Extract the (X, Y) coordinate from the center of the cell holding the provided text.  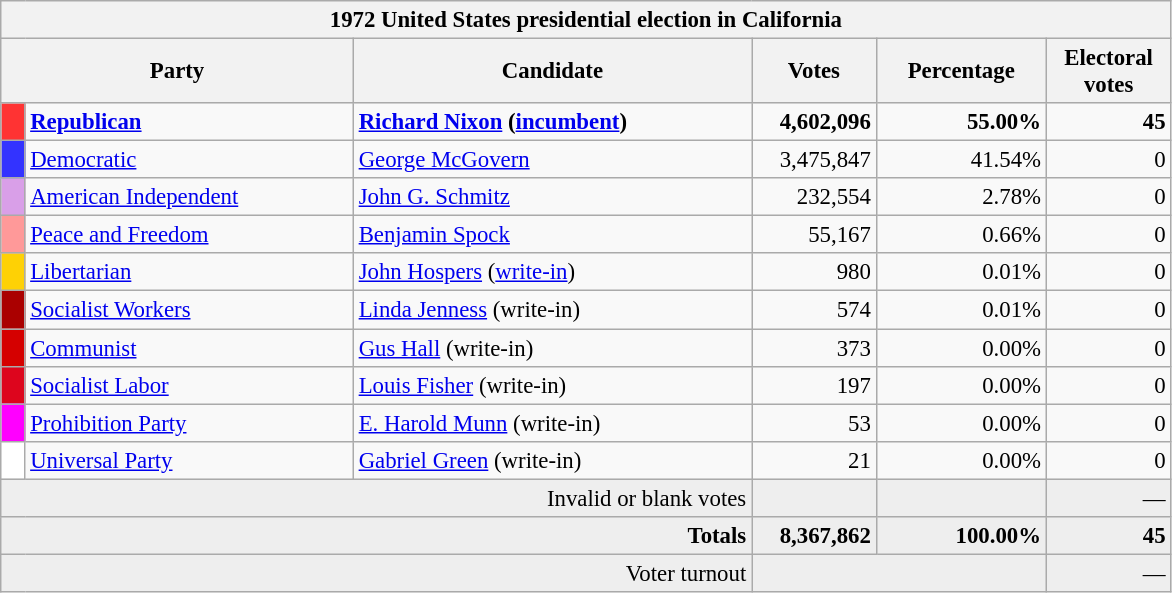
E. Harold Munn (write-in) (552, 423)
Benjamin Spock (552, 235)
Libertarian (189, 273)
Socialist Labor (189, 385)
Prohibition Party (189, 423)
0.66% (961, 235)
American Independent (189, 197)
Invalid or blank votes (376, 498)
Party (178, 72)
Universal Party (189, 460)
Republican (189, 122)
53 (814, 423)
55.00% (961, 122)
197 (814, 385)
1972 United States presidential election in California (586, 20)
Voter turnout (376, 573)
8,367,862 (814, 536)
980 (814, 273)
Gabriel Green (write-in) (552, 460)
4,602,096 (814, 122)
3,475,847 (814, 160)
Percentage (961, 72)
Richard Nixon (incumbent) (552, 122)
373 (814, 348)
Socialist Workers (189, 310)
George McGovern (552, 160)
100.00% (961, 536)
Peace and Freedom (189, 235)
55,167 (814, 235)
21 (814, 460)
232,554 (814, 197)
Democratic (189, 160)
Votes (814, 72)
Candidate (552, 72)
574 (814, 310)
2.78% (961, 197)
Gus Hall (write-in) (552, 348)
Totals (376, 536)
Electoral votes (1108, 72)
Louis Fisher (write-in) (552, 385)
Linda Jenness (write-in) (552, 310)
41.54% (961, 160)
John G. Schmitz (552, 197)
Communist (189, 348)
John Hospers (write-in) (552, 273)
